Provide the (x, y) coordinate of the cell's center where the given text is located.  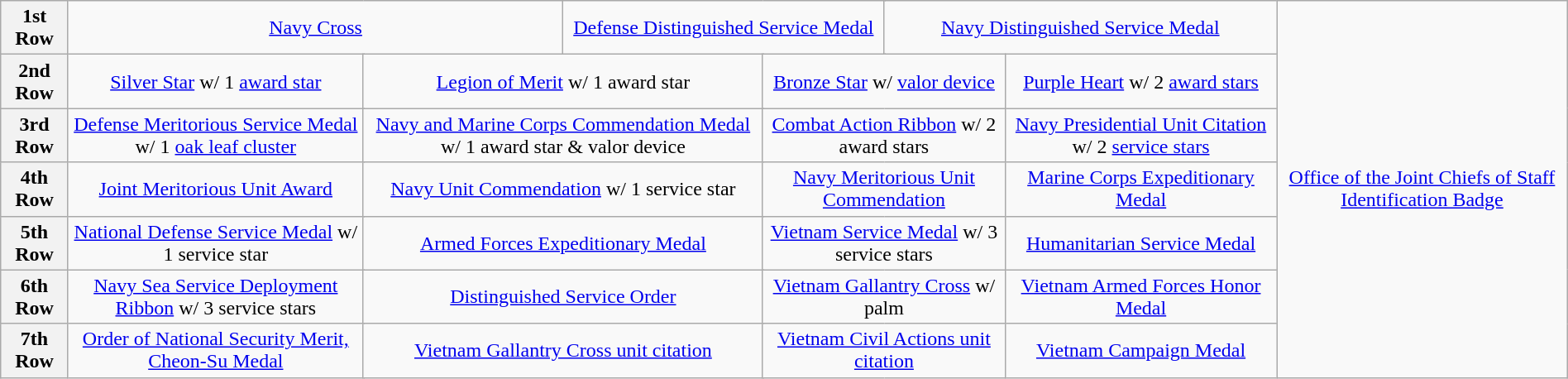
Navy Meritorious Unit Commendation (883, 189)
Defense Meritorious Service Medal w/ 1 oak leaf cluster (215, 136)
Vietnam Armed Forces Honor Medal (1140, 296)
Navy Distinguished Service Medal (1080, 28)
Armed Forces Expeditionary Medal (562, 243)
4th Row (35, 189)
Vietnam Gallantry Cross w/ palm (883, 296)
Vietnam Gallantry Cross unit citation (562, 351)
National Defense Service Medal w/ 1 service star (215, 243)
Combat Action Ribbon w/ 2 award stars (883, 136)
Distinguished Service Order (562, 296)
Navy Unit Commendation w/ 1 service star (562, 189)
Purple Heart w/ 2 award stars (1140, 81)
Legion of Merit w/ 1 award star (562, 81)
Navy Cross (315, 28)
Vietnam Campaign Medal (1140, 351)
Silver Star w/ 1 award star (215, 81)
Navy Presidential Unit Citation w/ 2 service stars (1140, 136)
3rd Row (35, 136)
6th Row (35, 296)
Navy and Marine Corps Commendation Medal w/ 1 award star & valor device (562, 136)
Office of the Joint Chiefs of Staff Identification Badge (1422, 189)
Bronze Star w/ valor device (883, 81)
Vietnam Service Medal w/ 3 service stars (883, 243)
7th Row (35, 351)
Joint Meritorious Unit Award (215, 189)
Order of National Security Merit, Cheon-Su Medal (215, 351)
Navy Sea Service Deployment Ribbon w/ 3 service stars (215, 296)
Defense Distinguished Service Medal (724, 28)
2nd Row (35, 81)
1st Row (35, 28)
Vietnam Civil Actions unit citation (883, 351)
5th Row (35, 243)
Humanitarian Service Medal (1140, 243)
Marine Corps Expeditionary Medal (1140, 189)
